Provide the (X, Y) coordinate of the cell's center where the given text is located.  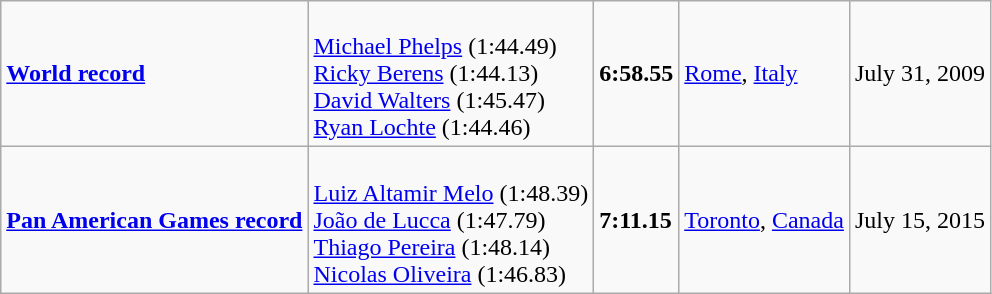
Michael Phelps (1:44.49)Ricky Berens (1:44.13)David Walters (1:45.47)Ryan Lochte (1:44.46) (451, 74)
July 15, 2015 (920, 220)
Luiz Altamir Melo (1:48.39)João de Lucca (1:47.79)Thiago Pereira (1:48.14)Nicolas Oliveira (1:46.83) (451, 220)
Rome, Italy (764, 74)
July 31, 2009 (920, 74)
7:11.15 (636, 220)
Pan American Games record (154, 220)
6:58.55 (636, 74)
World record (154, 74)
Toronto, Canada (764, 220)
